Identify which cell holds the provided text, then report its (x, y) central coordinate. 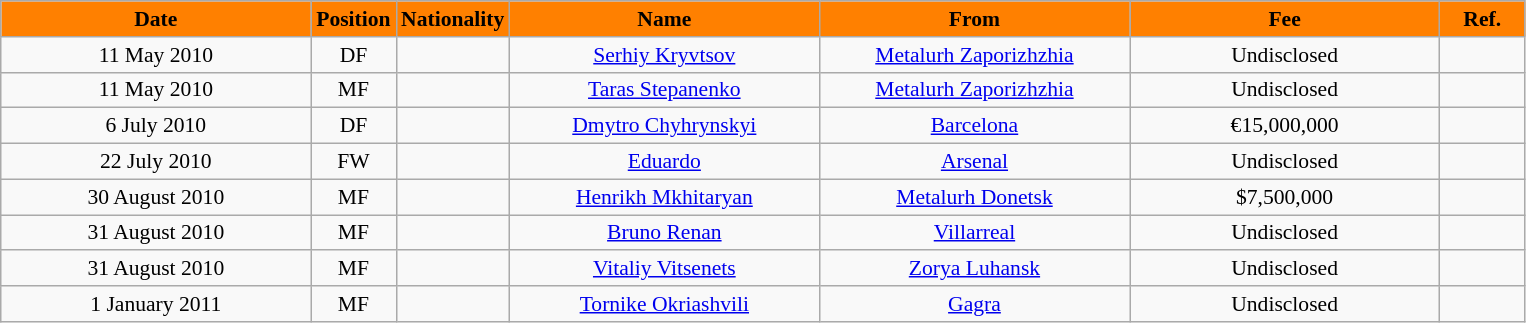
From (974, 19)
Eduardo (664, 162)
Metalurh Donetsk (974, 197)
Vitaliy Vitsenets (664, 269)
Gagra (974, 304)
Name (664, 19)
Date (156, 19)
Villarreal (974, 233)
1 January 2011 (156, 304)
Serhiy Kryvtsov (664, 55)
Dmytro Chyhrynskyi (664, 126)
6 July 2010 (156, 126)
Henrikh Mkhitaryan (664, 197)
Bruno Renan (664, 233)
Zorya Luhansk (974, 269)
30 August 2010 (156, 197)
Position (354, 19)
Ref. (1482, 19)
$7,500,000 (1285, 197)
€15,000,000 (1285, 126)
Taras Stepanenko (664, 90)
22 July 2010 (156, 162)
Fee (1285, 19)
Barcelona (974, 126)
Nationality (452, 19)
Tornike Okriashvili (664, 304)
Arsenal (974, 162)
FW (354, 162)
